Extract the (X, Y) coordinate from the center of the cell holding the provided text.  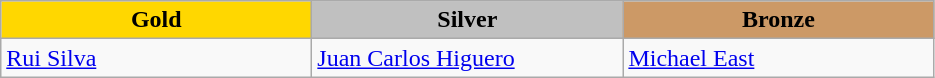
Rui Silva (156, 58)
Michael East (778, 58)
Juan Carlos Higuero (468, 58)
Silver (468, 20)
Bronze (778, 20)
Gold (156, 20)
